From the cell containing the given text, extract its center point as [x, y] coordinate. 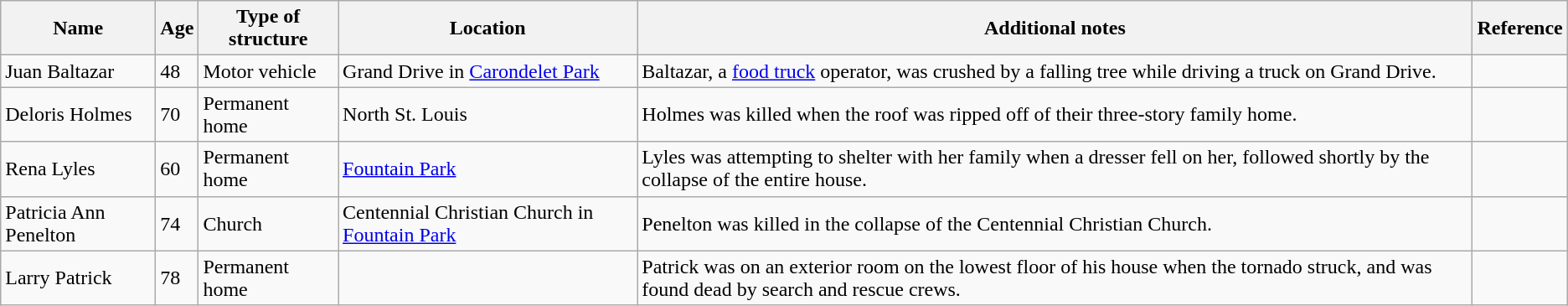
Additional notes [1055, 29]
Baltazar, a food truck operator, was crushed by a falling tree while driving a truck on Grand Drive. [1055, 71]
Type of structure [268, 29]
North St. Louis [487, 114]
Penelton was killed in the collapse of the Centennial Christian Church. [1055, 223]
Grand Drive in Carondelet Park [487, 71]
74 [178, 223]
Location [487, 29]
Age [178, 29]
Holmes was killed when the roof was ripped off of their three-story family home. [1055, 114]
70 [178, 114]
Patrick was on an exterior room on the lowest floor of his house when the tornado struck, and was found dead by search and rescue crews. [1055, 278]
Church [268, 223]
78 [178, 278]
Fountain Park [487, 169]
Juan Baltazar [79, 71]
Rena Lyles [79, 169]
Reference [1519, 29]
Larry Patrick [79, 278]
Deloris Holmes [79, 114]
Patricia Ann Penelton [79, 223]
60 [178, 169]
Motor vehicle [268, 71]
48 [178, 71]
Lyles was attempting to shelter with her family when a dresser fell on her, followed shortly by the collapse of the entire house. [1055, 169]
Name [79, 29]
Centennial Christian Church in Fountain Park [487, 223]
